Locate the cell with the specified text and output its (X, Y) center coordinate. 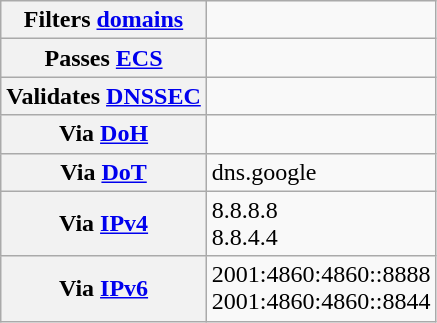
Via IPv6 (104, 288)
8.8.8.88.8.4.4 (321, 224)
Passes ECS (104, 58)
Via DoT (104, 172)
dns.google (321, 172)
Filters domains (104, 20)
Via DoH (104, 134)
Via IPv4 (104, 224)
2001:4860:4860::88882001:4860:4860::8844 (321, 288)
Validates DNSSEC (104, 96)
